Capture the cell that displays the provided text and extract its [x, y] central coordinate. 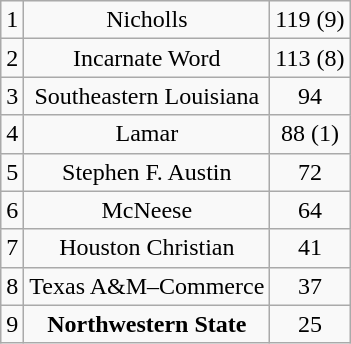
Lamar [147, 134]
9 [12, 324]
94 [310, 96]
Stephen F. Austin [147, 172]
Northwestern State [147, 324]
Southeastern Louisiana [147, 96]
25 [310, 324]
3 [12, 96]
113 (8) [310, 58]
64 [310, 210]
Nicholls [147, 20]
8 [12, 286]
72 [310, 172]
1 [12, 20]
7 [12, 248]
6 [12, 210]
2 [12, 58]
88 (1) [310, 134]
Houston Christian [147, 248]
4 [12, 134]
41 [310, 248]
37 [310, 286]
119 (9) [310, 20]
Texas A&M–Commerce [147, 286]
McNeese [147, 210]
Incarnate Word [147, 58]
5 [12, 172]
